Return the [x, y] coordinate for the center point of the cell that contains the specified text.  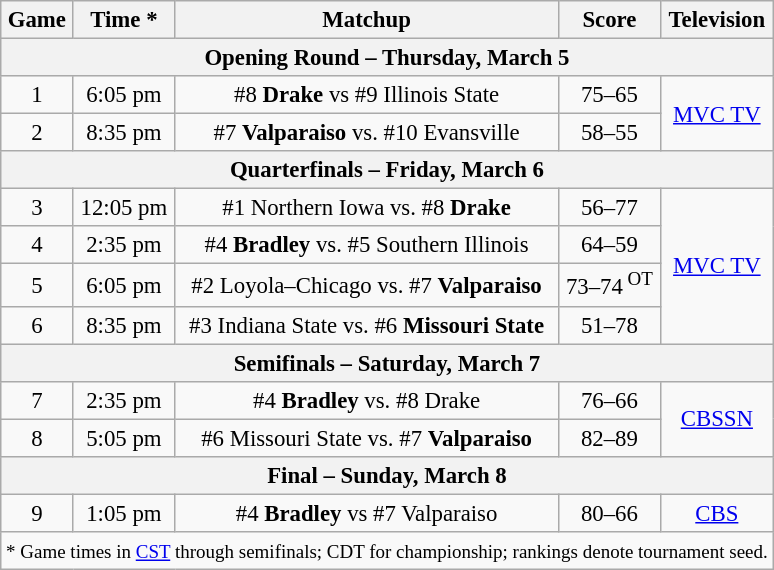
73–74 OT [609, 285]
Semifinals – Saturday, March 7 [387, 363]
7 [37, 400]
#2 Loyola–Chicago vs. #7 Valparaiso [366, 285]
12:05 pm [124, 208]
Final – Sunday, March 8 [387, 476]
Quarterfinals – Friday, March 6 [387, 170]
82–89 [609, 438]
4 [37, 245]
1:05 pm [124, 513]
75–65 [609, 95]
1 [37, 95]
58–55 [609, 133]
Game [37, 20]
9 [37, 513]
80–66 [609, 513]
CBS [717, 513]
#4 Bradley vs #7 Valparaiso [366, 513]
56–77 [609, 208]
#6 Missouri State vs. #7 Valparaiso [366, 438]
51–78 [609, 325]
76–66 [609, 400]
6 [37, 325]
#1 Northern Iowa vs. #8 Drake [366, 208]
2 [37, 133]
64–59 [609, 245]
#4 Bradley vs. #5 Southern Illinois [366, 245]
Television [717, 20]
5 [37, 285]
Opening Round – Thursday, March 5 [387, 58]
#4 Bradley vs. #8 Drake [366, 400]
Matchup [366, 20]
5:05 pm [124, 438]
#3 Indiana State vs. #6 Missouri State [366, 325]
CBSSN [717, 418]
Time * [124, 20]
3 [37, 208]
Score [609, 20]
8 [37, 438]
#7 Valparaiso vs. #10 Evansville [366, 133]
#8 Drake vs #9 Illinois State [366, 95]
* Game times in CST through semifinals; CDT for championship; rankings denote tournament seed. [387, 551]
